Output the (X, Y) coordinate of the center of the cell containing the given text.  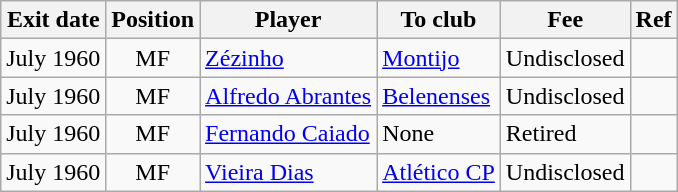
Vieira Dias (288, 172)
None (439, 134)
Alfredo Abrantes (288, 96)
Belenenses (439, 96)
Montijo (439, 58)
Zézinho (288, 58)
Ref (654, 20)
Player (288, 20)
Retired (565, 134)
Fee (565, 20)
Exit date (54, 20)
To club (439, 20)
Position (153, 20)
Fernando Caiado (288, 134)
Atlético CP (439, 172)
